Provide the [x, y] coordinate of the cell's center where the given text is located.  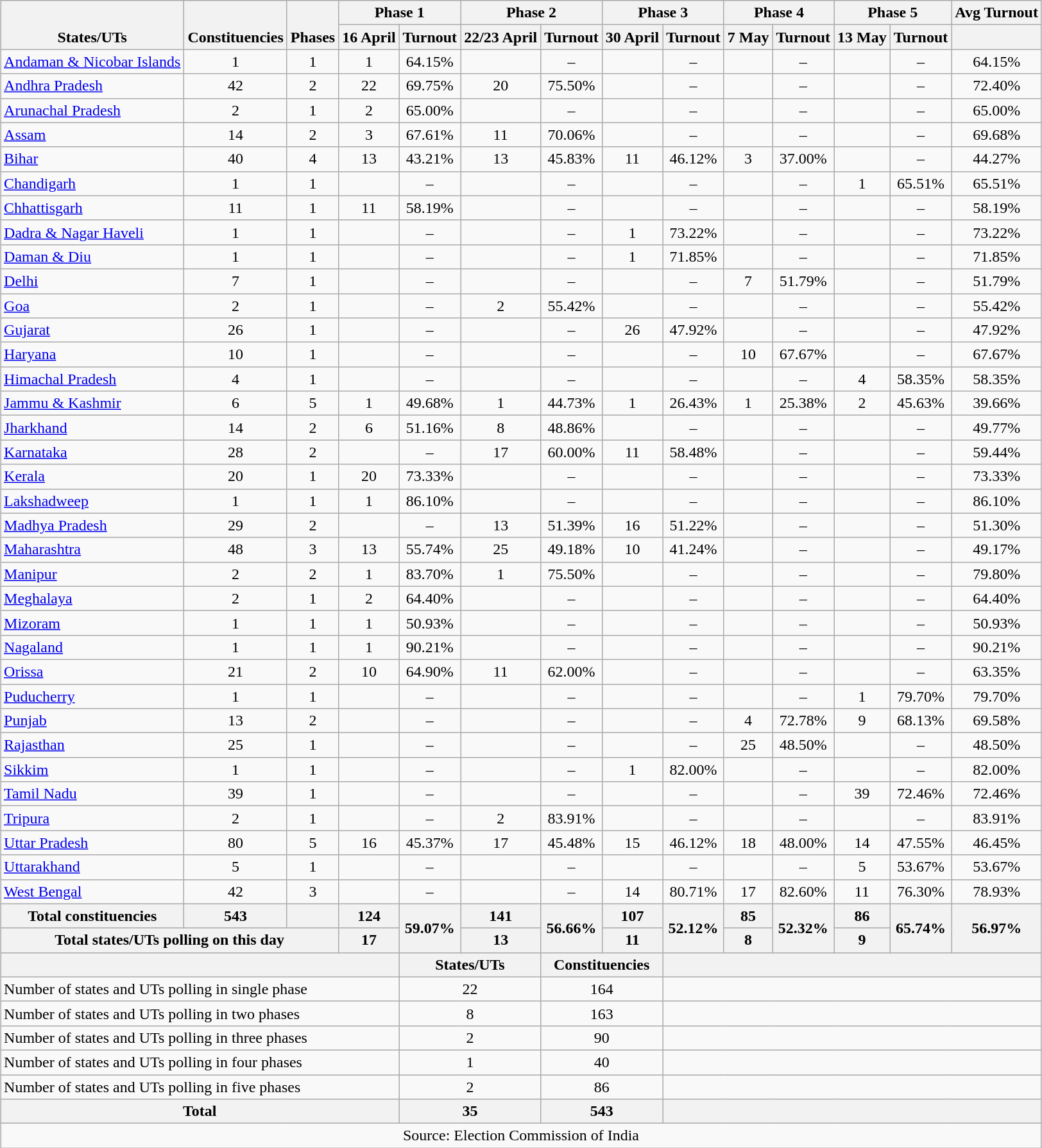
Rajasthan [92, 745]
44.27% [997, 159]
45.63% [921, 403]
51.16% [430, 428]
Andaman & Nicobar Islands [92, 62]
51.22% [694, 525]
Number of states and UTs polling in two phases [200, 1013]
Assam [92, 135]
Lakshadweep [92, 501]
29 [235, 525]
51.30% [997, 525]
Gujarat [92, 330]
64.90% [430, 671]
28 [235, 452]
72.78% [803, 721]
72.40% [997, 86]
16 April [369, 37]
Karnataka [92, 452]
51.39% [572, 525]
58.48% [694, 452]
67.61% [430, 135]
107 [632, 916]
45.37% [430, 843]
Total constituencies [92, 916]
49.77% [997, 428]
Bihar [92, 159]
Number of states and UTs polling in five phases [200, 1087]
45.48% [572, 843]
48 [235, 550]
25.38% [803, 403]
Total states/UTs polling on this day [169, 940]
59.44% [997, 452]
80.71% [694, 891]
Tripura [92, 818]
Himachal Pradesh [92, 379]
39.66% [997, 403]
Andhra Pradesh [92, 86]
35 [470, 1111]
Phases [312, 25]
13 May [862, 37]
56.97% [997, 928]
7 May [748, 37]
Sikkim [92, 770]
18 [748, 843]
West Bengal [92, 891]
52.32% [803, 928]
70.06% [572, 135]
26.43% [694, 403]
Nagaland [92, 647]
Jammu & Kashmir [92, 403]
30 April [632, 37]
164 [602, 989]
60.00% [572, 452]
Arunachal Pradesh [92, 110]
56.66% [572, 928]
Tamil Nadu [92, 794]
Jharkhand [92, 428]
37.00% [803, 159]
Manipur [92, 574]
83.70% [430, 574]
Punjab [92, 721]
Number of states and UTs polling in single phase [200, 989]
22/23 April [500, 37]
Phase 1 [400, 13]
Meghalaya [92, 598]
Daman & Diu [92, 257]
52.12% [694, 928]
Dadra & Nagar Haveli [92, 232]
Phase 2 [531, 13]
69.58% [997, 721]
163 [602, 1013]
46.45% [997, 843]
85 [748, 916]
48.00% [803, 843]
68.13% [921, 721]
Total [200, 1111]
Phase 3 [663, 13]
Maharashtra [92, 550]
Uttar Pradesh [92, 843]
Number of states and UTs polling in four phases [200, 1062]
Mizoram [92, 623]
41.24% [694, 550]
124 [369, 916]
82.60% [803, 891]
141 [500, 916]
55.74% [430, 550]
76.30% [921, 891]
Number of states and UTs polling in three phases [200, 1038]
49.68% [430, 403]
21 [235, 671]
79.80% [997, 574]
43.21% [430, 159]
Avg Turnout [997, 13]
15 [632, 843]
Uttarakhand [92, 867]
Orissa [92, 671]
49.17% [997, 550]
48.86% [572, 428]
62.00% [572, 671]
47.55% [921, 843]
Goa [92, 306]
69.75% [430, 86]
Source: Election Commission of India [521, 1136]
49.18% [572, 550]
59.07% [430, 928]
Haryana [92, 355]
Chandigarh [92, 183]
80 [235, 843]
Chhattisgarh [92, 208]
Kerala [92, 477]
63.35% [997, 671]
65.74% [921, 928]
45.83% [572, 159]
90 [602, 1038]
Madhya Pradesh [92, 525]
Puducherry [92, 696]
78.93% [997, 891]
44.73% [572, 403]
Phase 4 [779, 13]
Phase 5 [893, 13]
69.68% [997, 135]
Delhi [92, 281]
